Detect which cell encompasses the target text, then output its [x, y] center coordinate. 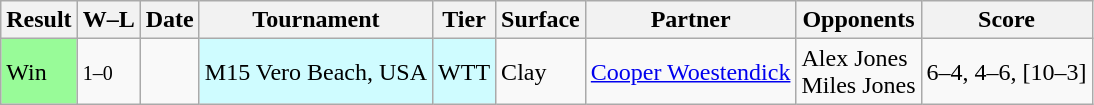
1–0 [108, 72]
Opponents [858, 20]
Score [1006, 20]
Tier [464, 20]
Result [39, 20]
W–L [108, 20]
Partner [690, 20]
Date [170, 20]
M15 Vero Beach, USA [316, 72]
Win [39, 72]
WTT [464, 72]
Cooper Woestendick [690, 72]
Tournament [316, 20]
6–4, 4–6, [10–3] [1006, 72]
Surface [541, 20]
Alex Jones Miles Jones [858, 72]
Clay [541, 72]
